From the cell containing the given text, extract its center point as (x, y) coordinate. 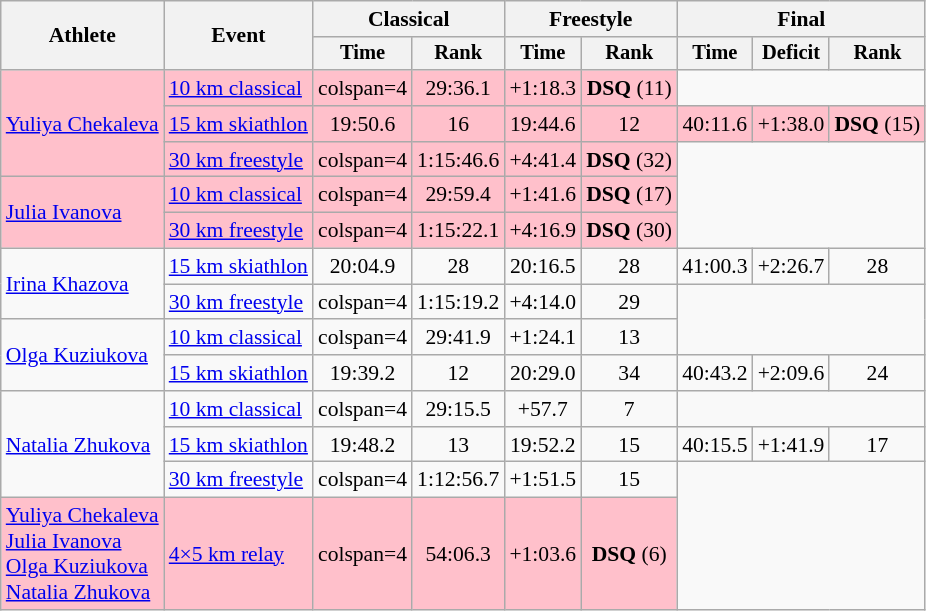
20:29.0 (542, 373)
19:48.2 (362, 445)
16 (458, 124)
Athlete (82, 36)
+57.7 (542, 409)
+1:24.1 (542, 338)
DSQ (32) (629, 160)
+4:41.4 (542, 160)
24 (877, 373)
DSQ (30) (629, 231)
Olga Kuziukova (82, 356)
Irina Khazova (82, 284)
DSQ (15) (877, 124)
Deficit (792, 54)
+4:14.0 (542, 302)
7 (629, 409)
+1:41.6 (542, 195)
40:43.2 (714, 373)
29 (629, 302)
Yuliya Chekaleva (82, 124)
Natalia Zhukova (82, 444)
40:11.6 (714, 124)
Freestyle (590, 19)
54:06.3 (458, 554)
4×5 km relay (238, 554)
19:39.2 (362, 373)
DSQ (6) (629, 554)
29:59.4 (458, 195)
+1:18.3 (542, 88)
+1:51.5 (542, 480)
17 (877, 445)
20:16.5 (542, 267)
Classical (408, 19)
29:15.5 (458, 409)
41:00.3 (714, 267)
Yuliya ChekalevaJulia IvanovaOlga KuziukovaNatalia Zhukova (82, 554)
Final (801, 19)
1:15:19.2 (458, 302)
+1:41.9 (792, 445)
Event (238, 36)
29:41.9 (458, 338)
1:12:56.7 (458, 480)
+4:16.9 (542, 231)
29:36.1 (458, 88)
DSQ (17) (629, 195)
DSQ (11) (629, 88)
40:15.5 (714, 445)
Julia Ivanova (82, 212)
19:50.6 (362, 124)
+2:09.6 (792, 373)
20:04.9 (362, 267)
19:44.6 (542, 124)
+1:38.0 (792, 124)
34 (629, 373)
+2:26.7 (792, 267)
1:15:22.1 (458, 231)
1:15:46.6 (458, 160)
+1:03.6 (542, 554)
19:52.2 (542, 445)
